Provide the [X, Y] coordinate of the cell's center where the given text is located.  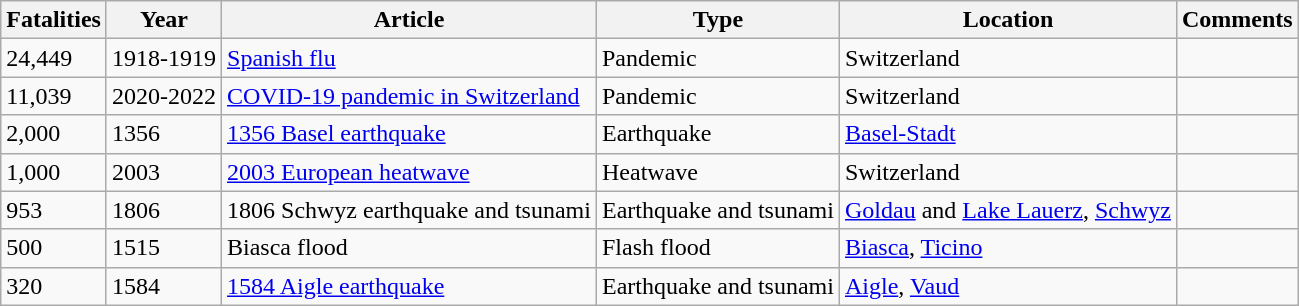
1918-1919 [164, 58]
Article [410, 20]
Basel-Stadt [1008, 134]
320 [54, 286]
Year [164, 20]
2003 [164, 172]
1,000 [54, 172]
953 [54, 210]
1806 [164, 210]
COVID-19 pandemic in Switzerland [410, 96]
2020-2022 [164, 96]
1584 Aigle earthquake [410, 286]
Goldau and Lake Lauerz, Schwyz [1008, 210]
Heatwave [718, 172]
11,039 [54, 96]
Spanish flu [410, 58]
Biasca, Ticino [1008, 248]
1584 [164, 286]
Biasca flood [410, 248]
2003 European heatwave [410, 172]
Flash flood [718, 248]
500 [54, 248]
Earthquake [718, 134]
Comments [1237, 20]
1806 Schwyz earthquake and tsunami [410, 210]
24,449 [54, 58]
1356 [164, 134]
1356 Basel earthquake [410, 134]
Aigle, Vaud [1008, 286]
Type [718, 20]
1515 [164, 248]
2,000 [54, 134]
Fatalities [54, 20]
Location [1008, 20]
